Output the (x, y) coordinate of the center of the cell containing the given text.  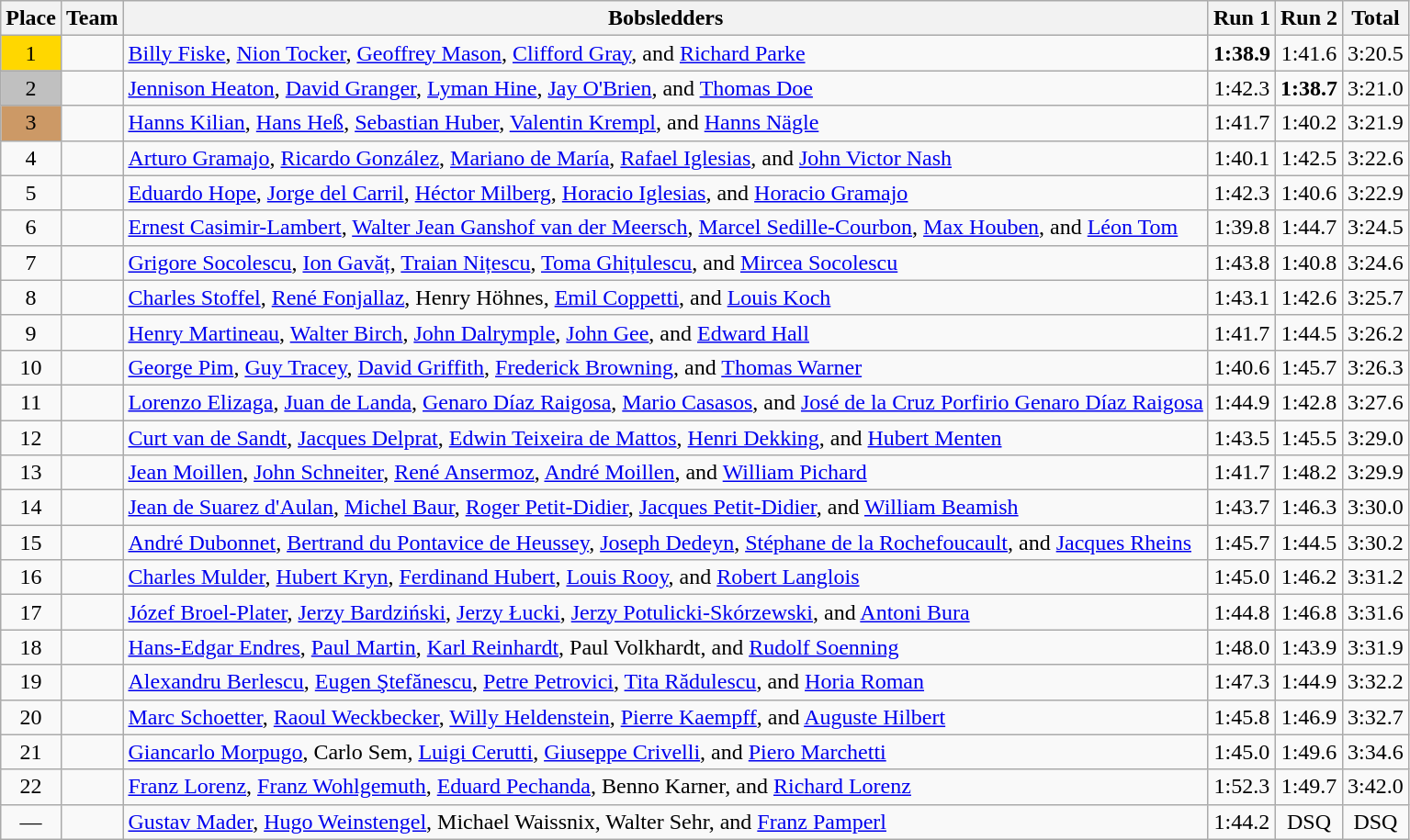
Gustav Mader, Hugo Weinstengel, Michael Waissnix, Walter Sehr, and Franz Pamperl (665, 822)
1:42.5 (1308, 158)
3:31.9 (1376, 647)
1:41.6 (1308, 53)
4 (31, 158)
15 (31, 543)
1:43.5 (1242, 438)
Eduardo Hope, Jorge del Carril, Héctor Milberg, Horacio Iglesias, and Horacio Gramajo (665, 193)
3:32.7 (1376, 717)
1 (31, 53)
1:45.8 (1242, 717)
1:46.9 (1308, 717)
Jean de Suarez d'Aulan, Michel Baur, Roger Petit-Didier, Jacques Petit-Didier, and William Beamish (665, 508)
Grigore Socolescu, Ion Gavăț, Traian Nițescu, Toma Ghițulescu, and Mircea Socolescu (665, 263)
— (31, 822)
3:21.9 (1376, 123)
6 (31, 228)
1:40.2 (1308, 123)
Hans-Edgar Endres, Paul Martin, Karl Reinhardt, Paul Volkhardt, and Rudolf Soenning (665, 647)
Hanns Kilian, Hans Heß, Sebastian Huber, Valentin Krempl, and Hanns Nägle (665, 123)
3:26.3 (1376, 367)
Franz Lorenz, Franz Wohlgemuth, Eduard Pechanda, Benno Karner, and Richard Lorenz (665, 787)
1:45.5 (1308, 438)
1:52.3 (1242, 787)
Giancarlo Morpugo, Carlo Sem, Luigi Cerutti, Giuseppe Crivelli, and Piero Marchetti (665, 752)
3:30.2 (1376, 543)
Jean Moillen, John Schneiter, René Ansermoz, André Moillen, and William Pichard (665, 473)
3:20.5 (1376, 53)
1:43.9 (1308, 647)
3:34.6 (1376, 752)
Charles Mulder, Hubert Kryn, Ferdinand Hubert, Louis Rooy, and Robert Langlois (665, 577)
Arturo Gramajo, Ricardo González, Mariano de María, Rafael Iglesias, and John Victor Nash (665, 158)
16 (31, 577)
3:30.0 (1376, 508)
1:43.7 (1242, 508)
Ernest Casimir-Lambert, Walter Jean Ganshof van der Meersch, Marcel Sedille-Courbon, Max Houben, and Léon Tom (665, 228)
1:44.8 (1242, 612)
21 (31, 752)
George Pim, Guy Tracey, David Griffith, Frederick Browning, and Thomas Warner (665, 367)
1:40.8 (1308, 263)
Curt van de Sandt, Jacques Delprat, Edwin Teixeira de Mattos, Henri Dekking, and Hubert Menten (665, 438)
5 (31, 193)
14 (31, 508)
1:46.8 (1308, 612)
19 (31, 682)
André Dubonnet, Bertrand du Pontavice de Heussey, Joseph Dedeyn, Stéphane de la Rochefoucault, and Jacques Rheins (665, 543)
11 (31, 402)
1:49.6 (1308, 752)
3:31.2 (1376, 577)
1:46.3 (1308, 508)
Józef Broel-Plater, Jerzy Bardziński, Jerzy Łucki, Jerzy Potulicki-Skórzewski, and Antoni Bura (665, 612)
Run 2 (1308, 18)
18 (31, 647)
1:44.7 (1308, 228)
Alexandru Berlescu, Eugen Ştefănescu, Petre Petrovici, Tita Rădulescu, and Horia Roman (665, 682)
3:26.2 (1376, 332)
22 (31, 787)
1:38.9 (1242, 53)
Lorenzo Elizaga, Juan de Landa, Genaro Díaz Raigosa, Mario Casasos, and José de la Cruz Porfirio Genaro Díaz Raigosa (665, 402)
8 (31, 297)
3:27.6 (1376, 402)
1:46.2 (1308, 577)
1:48.2 (1308, 473)
1:43.1 (1242, 297)
7 (31, 263)
3:22.6 (1376, 158)
1:42.6 (1308, 297)
17 (31, 612)
1:40.1 (1242, 158)
1:44.2 (1242, 822)
3:29.9 (1376, 473)
20 (31, 717)
Henry Martineau, Walter Birch, John Dalrymple, John Gee, and Edward Hall (665, 332)
3:29.0 (1376, 438)
3:21.0 (1376, 88)
1:38.7 (1308, 88)
2 (31, 88)
3:31.6 (1376, 612)
Bobsledders (665, 18)
1:39.8 (1242, 228)
10 (31, 367)
Total (1376, 18)
3:22.9 (1376, 193)
9 (31, 332)
Marc Schoetter, Raoul Weckbecker, Willy Heldenstein, Pierre Kaempff, and Auguste Hilbert (665, 717)
3:32.2 (1376, 682)
Jennison Heaton, David Granger, Lyman Hine, Jay O'Brien, and Thomas Doe (665, 88)
Team (92, 18)
1:49.7 (1308, 787)
3 (31, 123)
1:43.8 (1242, 263)
3:24.5 (1376, 228)
Charles Stoffel, René Fonjallaz, Henry Höhnes, Emil Coppetti, and Louis Koch (665, 297)
Place (31, 18)
3:25.7 (1376, 297)
3:42.0 (1376, 787)
1:47.3 (1242, 682)
Run 1 (1242, 18)
13 (31, 473)
Billy Fiske, Nion Tocker, Geoffrey Mason, Clifford Gray, and Richard Parke (665, 53)
3:24.6 (1376, 263)
12 (31, 438)
1:42.8 (1308, 402)
1:48.0 (1242, 647)
